Scan for the cell matching the given text and deliver its [x, y] coordinate at center. 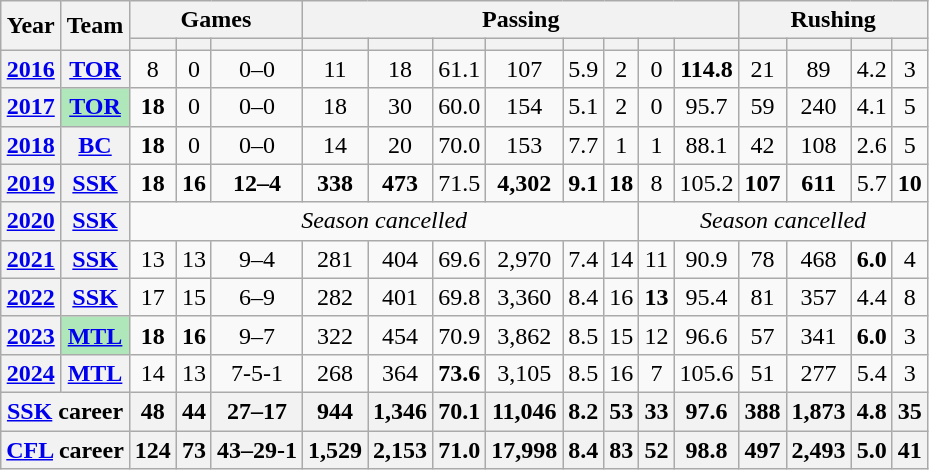
CFL career [66, 449]
97.6 [706, 411]
17 [152, 297]
611 [818, 183]
401 [400, 297]
81 [762, 297]
73 [194, 449]
153 [524, 145]
5.1 [584, 107]
Year [31, 26]
71.0 [460, 449]
114.8 [706, 69]
3,862 [524, 335]
98.8 [706, 449]
1,529 [336, 449]
70.1 [460, 411]
5.7 [872, 183]
52 [656, 449]
2017 [31, 107]
1,346 [400, 411]
Team [96, 26]
388 [762, 411]
3,360 [524, 297]
338 [336, 183]
12 [656, 335]
96.6 [706, 335]
61.1 [460, 69]
88.1 [706, 145]
48 [152, 411]
2023 [31, 335]
SSK career [66, 411]
5.4 [872, 373]
2016 [31, 69]
105.6 [706, 373]
95.7 [706, 107]
Rushing [833, 20]
277 [818, 373]
2.6 [872, 145]
357 [818, 297]
364 [400, 373]
2020 [31, 221]
69.6 [460, 259]
404 [400, 259]
7 [656, 373]
454 [400, 335]
17,998 [524, 449]
6–9 [256, 297]
BC [96, 145]
57 [762, 335]
2024 [31, 373]
4,302 [524, 183]
70.0 [460, 145]
7-5-1 [256, 373]
3,105 [524, 373]
473 [400, 183]
4.2 [872, 69]
60.0 [460, 107]
108 [818, 145]
78 [762, 259]
341 [818, 335]
90.9 [706, 259]
944 [336, 411]
73.6 [460, 373]
124 [152, 449]
322 [336, 335]
9–7 [256, 335]
70.9 [460, 335]
71.5 [460, 183]
2022 [31, 297]
41 [910, 449]
240 [818, 107]
2019 [31, 183]
1,873 [818, 411]
51 [762, 373]
Games [216, 20]
4 [910, 259]
2018 [31, 145]
4.8 [872, 411]
5.0 [872, 449]
53 [622, 411]
268 [336, 373]
2,153 [400, 449]
35 [910, 411]
4.1 [872, 107]
12–4 [256, 183]
497 [762, 449]
8.2 [584, 411]
2,493 [818, 449]
4.4 [872, 297]
20 [400, 145]
2021 [31, 259]
95.4 [706, 297]
Passing [521, 20]
27–17 [256, 411]
89 [818, 69]
5.9 [584, 69]
43–29-1 [256, 449]
7.4 [584, 259]
282 [336, 297]
11,046 [524, 411]
59 [762, 107]
44 [194, 411]
154 [524, 107]
9–4 [256, 259]
42 [762, 145]
9.1 [584, 183]
33 [656, 411]
105.2 [706, 183]
468 [818, 259]
30 [400, 107]
7.7 [584, 145]
281 [336, 259]
10 [910, 183]
21 [762, 69]
69.8 [460, 297]
2,970 [524, 259]
83 [622, 449]
